Output the [X, Y] coordinate of the center of the cell containing the given text.  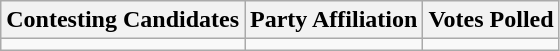
Contesting Candidates [123, 20]
Party Affiliation [334, 20]
Votes Polled [491, 20]
